Pinpoint the cell where the given text exists, returning its (x, y) midpoint coordinate. 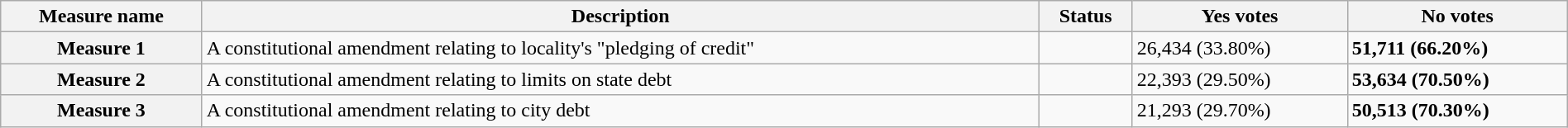
Yes votes (1240, 17)
22,393 (29.50%) (1240, 79)
Measure 3 (101, 111)
A constitutional amendment relating to city debt (620, 111)
Measure name (101, 17)
50,513 (70.30%) (1457, 111)
21,293 (29.70%) (1240, 111)
No votes (1457, 17)
A constitutional amendment relating to limits on state debt (620, 79)
53,634 (70.50%) (1457, 79)
Description (620, 17)
Measure 1 (101, 48)
Measure 2 (101, 79)
26,434 (33.80%) (1240, 48)
A constitutional amendment relating to locality's "pledging of credit" (620, 48)
Status (1085, 17)
51,711 (66.20%) (1457, 48)
